Locate the cell with the specified text and output its (x, y) center coordinate. 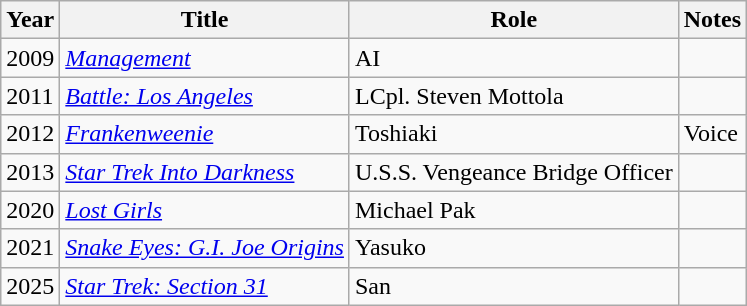
Year (30, 20)
San (514, 286)
Star Trek: Section 31 (205, 286)
Star Trek Into Darkness (205, 172)
2012 (30, 134)
Voice (712, 134)
Battle: Los Angeles (205, 96)
2025 (30, 286)
AI (514, 58)
2021 (30, 248)
Frankenweenie (205, 134)
Role (514, 20)
2013 (30, 172)
U.S.S. Vengeance Bridge Officer (514, 172)
Title (205, 20)
Toshiaki (514, 134)
2009 (30, 58)
Lost Girls (205, 210)
Yasuko (514, 248)
2020 (30, 210)
Snake Eyes: G.I. Joe Origins (205, 248)
Michael Pak (514, 210)
Notes (712, 20)
2011 (30, 96)
Management (205, 58)
LCpl. Steven Mottola (514, 96)
